Return the (x, y) coordinate for the center point of the cell that contains the specified text.  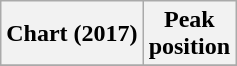
Peakposition (189, 34)
Chart (2017) (72, 34)
